Return the [x, y] coordinate for the center point of the cell that contains the specified text.  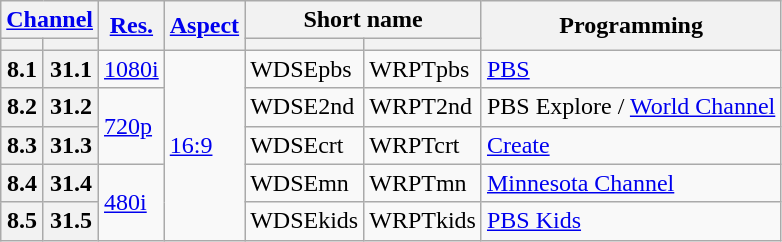
31.3 [70, 145]
PBS Explore / World Channel [630, 107]
Create [630, 145]
WDSEpbs [304, 69]
8.2 [22, 107]
Short name [364, 20]
8.5 [22, 221]
31.4 [70, 183]
31.2 [70, 107]
WDSE2nd [304, 107]
WDSEcrt [304, 145]
480i [132, 202]
8.1 [22, 69]
Aspect [204, 26]
16:9 [204, 145]
31.1 [70, 69]
8.4 [22, 183]
WDSEkids [304, 221]
WRPTkids [423, 221]
31.5 [70, 221]
WDSEmn [304, 183]
Programming [630, 26]
8.3 [22, 145]
Channel [50, 20]
Res. [132, 26]
PBS Kids [630, 221]
Minnesota Channel [630, 183]
WRPTmn [423, 183]
WRPTpbs [423, 69]
1080i [132, 69]
WRPTcrt [423, 145]
PBS [630, 69]
720p [132, 126]
WRPT2nd [423, 107]
